Identify which cell holds the provided text, then report its (x, y) central coordinate. 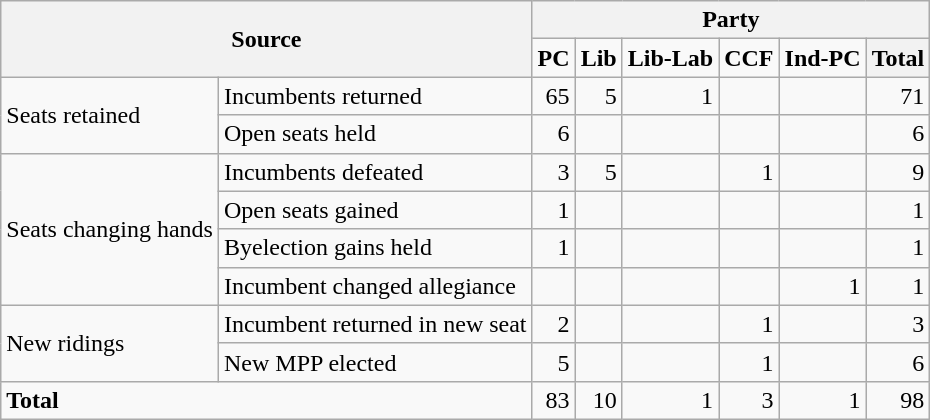
New ridings (110, 343)
Open seats held (375, 134)
10 (598, 400)
PC (554, 58)
Incumbent returned in new seat (375, 324)
83 (554, 400)
71 (898, 96)
98 (898, 400)
9 (898, 172)
Open seats gained (375, 210)
Incumbents returned (375, 96)
Party (731, 20)
Incumbents defeated (375, 172)
65 (554, 96)
Seats changing hands (110, 229)
Source (266, 39)
Seats retained (110, 115)
Incumbent changed allegiance (375, 286)
Lib (598, 58)
Lib-Lab (670, 58)
New MPP elected (375, 362)
CCF (749, 58)
Byelection gains held (375, 248)
2 (554, 324)
Ind-PC (822, 58)
